Output the (X, Y) coordinate of the center of the cell containing the given text.  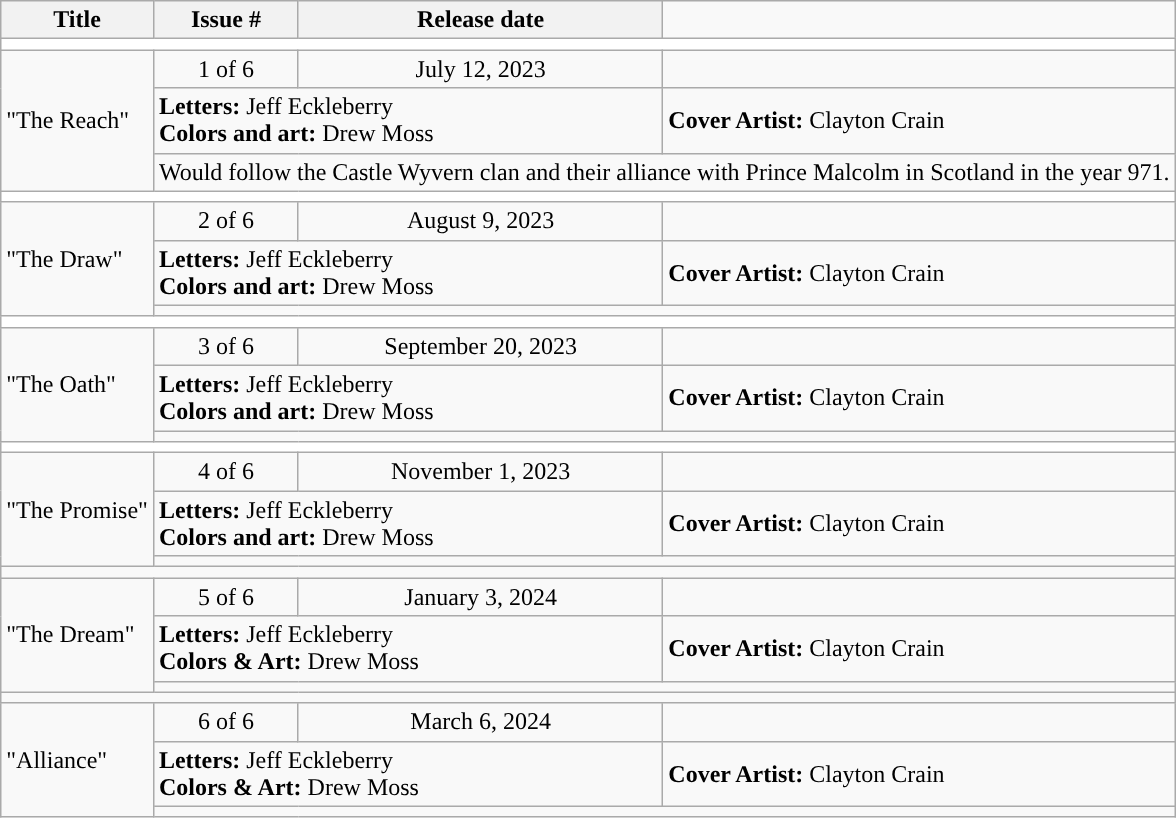
Would follow the Castle Wyvern clan and their alliance with Prince Malcolm in Scotland in the year 971. (664, 172)
"The Dream" (78, 635)
3 of 6 (226, 346)
2 of 6 (226, 221)
November 1, 2023 (480, 472)
Title (78, 20)
4 of 6 (226, 472)
Issue # (226, 20)
6 of 6 (226, 722)
Letters: Jeff EckleberryColors and art: Drew Moss (408, 120)
"The Reach" (78, 120)
August 9, 2023 (480, 221)
July 12, 2023 (480, 69)
March 6, 2024 (480, 722)
Release date (480, 20)
1 of 6 (226, 69)
January 3, 2024 (480, 597)
5 of 6 (226, 597)
"Alliance" (78, 760)
September 20, 2023 (480, 346)
"The Oath" (78, 384)
"The Draw" (78, 259)
"The Promise" (78, 510)
